Capture the cell that displays the provided text and extract its (X, Y) central coordinate. 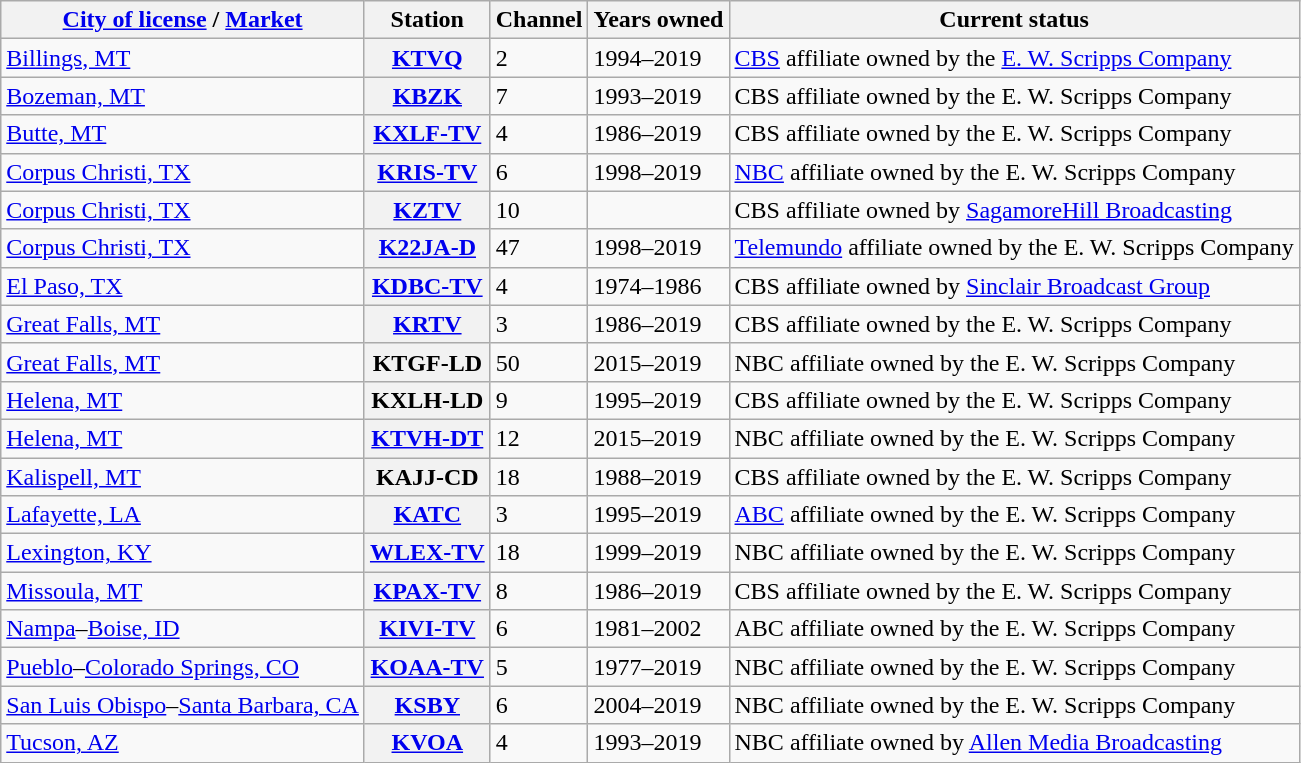
2 (539, 58)
2004–2019 (658, 705)
5 (539, 667)
8 (539, 591)
50 (539, 362)
1999–2019 (658, 553)
47 (539, 248)
KXLF-TV (427, 134)
KRIS-TV (427, 172)
9 (539, 400)
KBZK (427, 96)
K22JA-D (427, 248)
12 (539, 438)
Kalispell, MT (183, 477)
Lafayette, LA (183, 515)
KAJJ-CD (427, 477)
KTVQ (427, 58)
Billings, MT (183, 58)
Station (427, 20)
KOAA-TV (427, 667)
KZTV (427, 210)
CBS affiliate owned by Sinclair Broadcast Group (1014, 286)
7 (539, 96)
KRTV (427, 324)
1988–2019 (658, 477)
KTVH-DT (427, 438)
Current status (1014, 20)
El Paso, TX (183, 286)
KSBY (427, 705)
KXLH-LD (427, 400)
1974–1986 (658, 286)
Years owned (658, 20)
Bozeman, MT (183, 96)
Nampa–Boise, ID (183, 629)
Butte, MT (183, 134)
1981–2002 (658, 629)
WLEX-TV (427, 553)
Missoula, MT (183, 591)
CBS affiliate owned by SagamoreHill Broadcasting (1014, 210)
KTGF-LD (427, 362)
Lexington, KY (183, 553)
KVOA (427, 743)
Channel (539, 20)
NBC affiliate owned by Allen Media Broadcasting (1014, 743)
KATC (427, 515)
KDBC-TV (427, 286)
KPAX-TV (427, 591)
10 (539, 210)
Telemundo affiliate owned by the E. W. Scripps Company (1014, 248)
1994–2019 (658, 58)
San Luis Obispo–Santa Barbara, CA (183, 705)
1977–2019 (658, 667)
Pueblo–Colorado Springs, CO (183, 667)
KIVI-TV (427, 629)
Tucson, AZ (183, 743)
City of license / Market (183, 20)
